Detect which cell encompasses the target text, then output its (x, y) center coordinate. 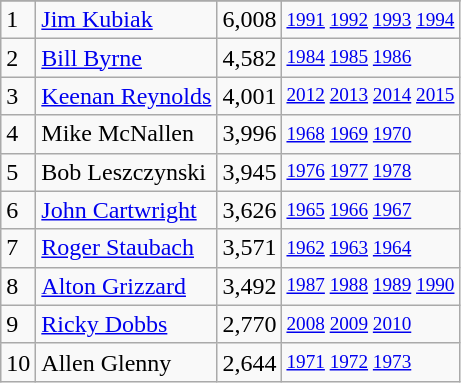
2,770 (250, 324)
4 (18, 134)
Jim Kubiak (126, 20)
1962 1963 1964 (370, 248)
1987 1988 1989 1990 (370, 286)
1991 1992 1993 1994 (370, 20)
2008 2009 2010 (370, 324)
9 (18, 324)
3,571 (250, 248)
4,582 (250, 58)
Keenan Reynolds (126, 96)
1965 1966 1967 (370, 210)
Allen Glenny (126, 362)
6 (18, 210)
Bill Byrne (126, 58)
2,644 (250, 362)
3,626 (250, 210)
3 (18, 96)
2012 2013 2014 2015 (370, 96)
Mike McNallen (126, 134)
3,945 (250, 172)
3,996 (250, 134)
Alton Grizzard (126, 286)
1971 1972 1973 (370, 362)
8 (18, 286)
Ricky Dobbs (126, 324)
1984 1985 1986 (370, 58)
1 (18, 20)
3,492 (250, 286)
John Cartwright (126, 210)
10 (18, 362)
2 (18, 58)
1976 1977 1978 (370, 172)
1968 1969 1970 (370, 134)
6,008 (250, 20)
Roger Staubach (126, 248)
7 (18, 248)
5 (18, 172)
Bob Leszczynski (126, 172)
4,001 (250, 96)
